Return the (X, Y) coordinate for the center point of the cell that contains the specified text.  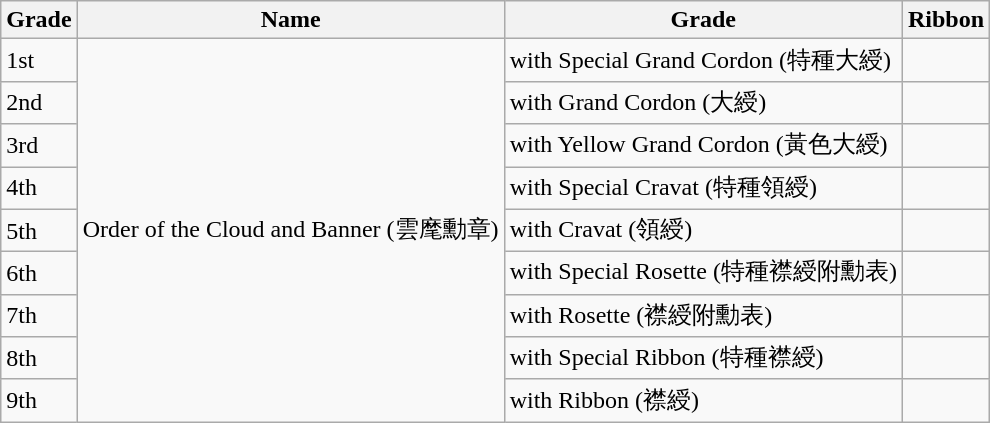
1st (39, 60)
Ribbon (946, 20)
with Special Grand Cordon (特種大綬) (703, 60)
with Special Rosette (特種襟綬附勳表) (703, 274)
with Special Cravat (特種領綬) (703, 188)
2nd (39, 102)
3rd (39, 146)
Order of the Cloud and Banner (雲麾勳章) (290, 230)
with Special Ribbon (特種襟綬) (703, 358)
with Rosette (襟綬附勳表) (703, 316)
9th (39, 400)
with Cravat (領綬) (703, 230)
with Grand Cordon (大綬) (703, 102)
5th (39, 230)
with Ribbon (襟綬) (703, 400)
with Yellow Grand Cordon (黃色大綬) (703, 146)
Name (290, 20)
8th (39, 358)
4th (39, 188)
6th (39, 274)
7th (39, 316)
